Capture the cell that displays the provided text and extract its (X, Y) central coordinate. 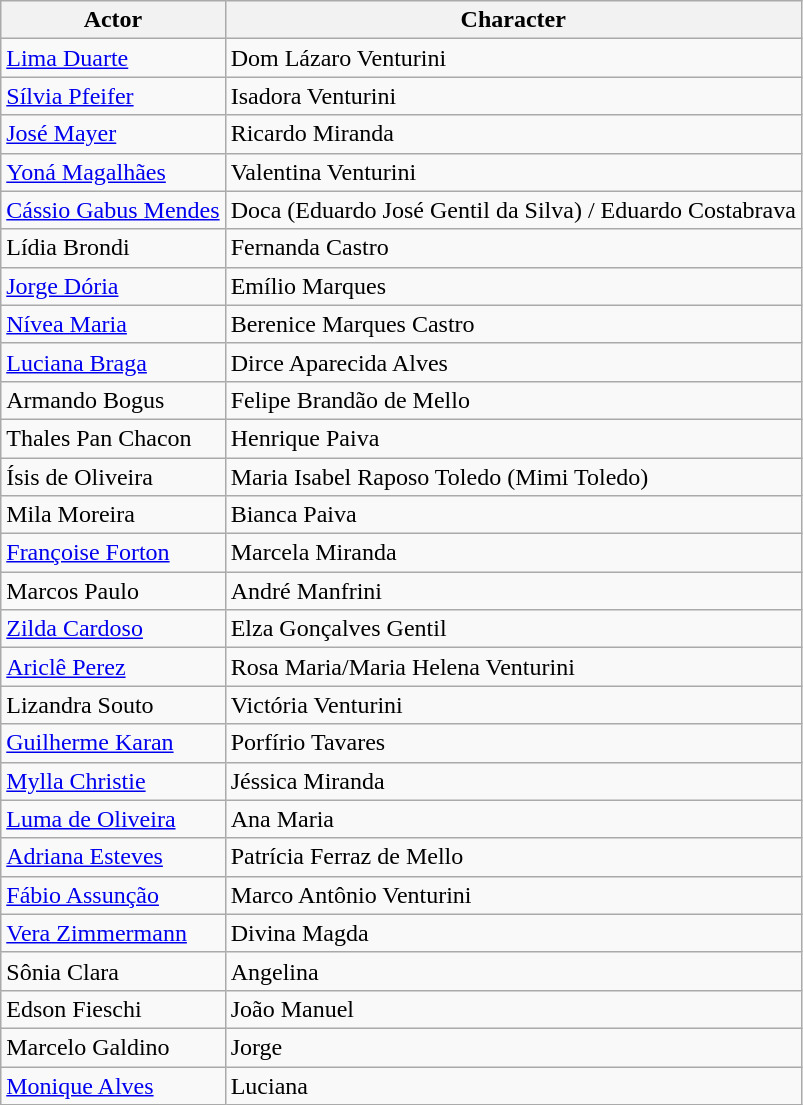
Divina Magda (513, 933)
Doca (Eduardo José Gentil da Silva) / Eduardo Costabrava (513, 210)
Marco Antônio Venturini (513, 895)
Zilda Cardoso (113, 629)
João Manuel (513, 1009)
Fábio Assunção (113, 895)
Bianca Paiva (513, 515)
Guilherme Karan (113, 743)
Character (513, 20)
Ariclê Perez (113, 667)
Marcos Paulo (113, 591)
José Mayer (113, 134)
Jorge (513, 1047)
Mila Moreira (113, 515)
Armando Bogus (113, 400)
André Manfrini (513, 591)
Adriana Esteves (113, 857)
Sônia Clara (113, 971)
Vera Zimmermann (113, 933)
Porfírio Tavares (513, 743)
Henrique Paiva (513, 438)
Luciana (513, 1085)
Cássio Gabus Mendes (113, 210)
Berenice Marques Castro (513, 324)
Felipe Brandão de Mello (513, 400)
Marcela Miranda (513, 553)
Sílvia Pfeifer (113, 96)
Lima Duarte (113, 58)
Luciana Braga (113, 362)
Yoná Magalhães (113, 172)
Edson Fieschi (113, 1009)
Valentina Venturini (513, 172)
Marcelo Galdino (113, 1047)
Monique Alves (113, 1085)
Ana Maria (513, 819)
Thales Pan Chacon (113, 438)
Jorge Dória (113, 286)
Lizandra Souto (113, 705)
Jéssica Miranda (513, 781)
Dirce Aparecida Alves (513, 362)
Patrícia Ferraz de Mello (513, 857)
Angelina (513, 971)
Isadora Venturini (513, 96)
Ísis de Oliveira (113, 477)
Lídia Brondi (113, 248)
Françoise Forton (113, 553)
Actor (113, 20)
Maria Isabel Raposo Toledo (Mimi Toledo) (513, 477)
Emílio Marques (513, 286)
Dom Lázaro Venturini (513, 58)
Luma de Oliveira (113, 819)
Nívea Maria (113, 324)
Victória Venturini (513, 705)
Fernanda Castro (513, 248)
Ricardo Miranda (513, 134)
Rosa Maria/Maria Helena Venturini (513, 667)
Elza Gonçalves Gentil (513, 629)
Mylla Christie (113, 781)
